Return the (X, Y) coordinate for the center point of the cell that contains the specified text.  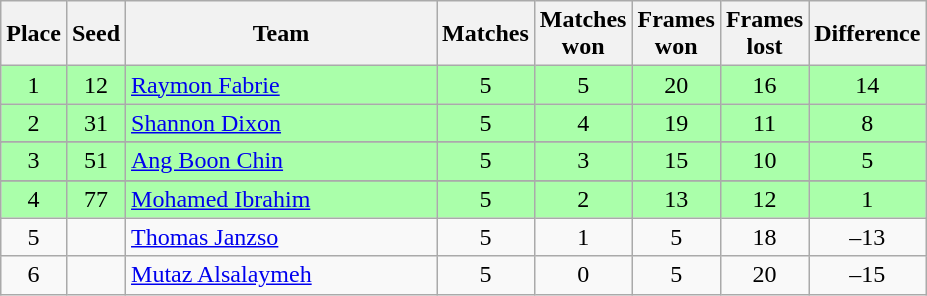
Team (282, 34)
Place (34, 34)
15 (676, 161)
Matches won (583, 34)
Thomas Janzso (282, 237)
Raymon Fabrie (282, 85)
Difference (868, 34)
–15 (868, 275)
19 (676, 123)
11 (764, 123)
13 (676, 199)
Frames lost (764, 34)
Shannon Dixon (282, 123)
Mutaz Alsalaymeh (282, 275)
Seed (96, 34)
14 (868, 85)
16 (764, 85)
–13 (868, 237)
8 (868, 123)
77 (96, 199)
Matches (486, 34)
18 (764, 237)
Ang Boon Chin (282, 161)
Mohamed Ibrahim (282, 199)
0 (583, 275)
51 (96, 161)
6 (34, 275)
31 (96, 123)
Frames won (676, 34)
10 (764, 161)
